Capture the cell that displays the provided text and extract its (X, Y) central coordinate. 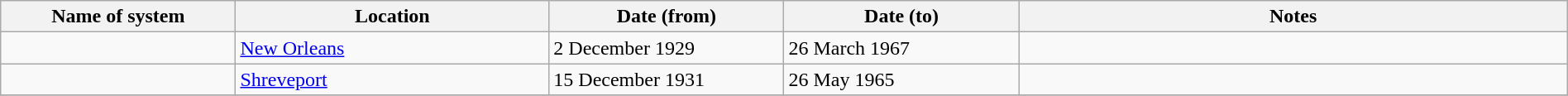
New Orleans (392, 48)
Date (to) (901, 17)
2 December 1929 (667, 48)
Date (from) (667, 17)
Location (392, 17)
26 March 1967 (901, 48)
Notes (1293, 17)
15 December 1931 (667, 79)
26 May 1965 (901, 79)
Name of system (118, 17)
Shreveport (392, 79)
